Capture the cell that displays the provided text and extract its [x, y] central coordinate. 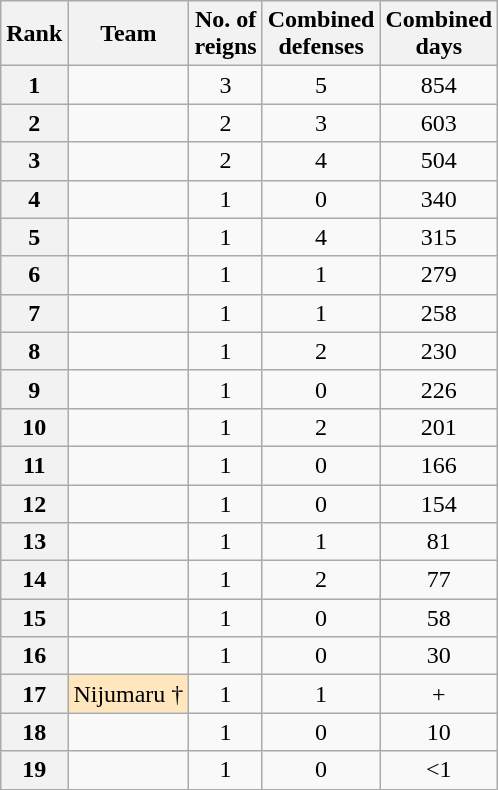
19 [34, 770]
340 [439, 199]
Combineddays [439, 34]
Combineddefenses [321, 34]
258 [439, 313]
Rank [34, 34]
17 [34, 694]
12 [34, 503]
16 [34, 656]
<1 [439, 770]
9 [34, 389]
13 [34, 542]
166 [439, 465]
Team [128, 34]
6 [34, 275]
201 [439, 427]
226 [439, 389]
504 [439, 161]
30 [439, 656]
230 [439, 351]
154 [439, 503]
58 [439, 618]
15 [34, 618]
81 [439, 542]
18 [34, 732]
854 [439, 85]
7 [34, 313]
8 [34, 351]
77 [439, 580]
315 [439, 237]
+ [439, 694]
14 [34, 580]
Nijumaru † [128, 694]
603 [439, 123]
No. ofreigns [226, 34]
11 [34, 465]
279 [439, 275]
